Return the [X, Y] coordinate for the center point of the cell that contains the specified text.  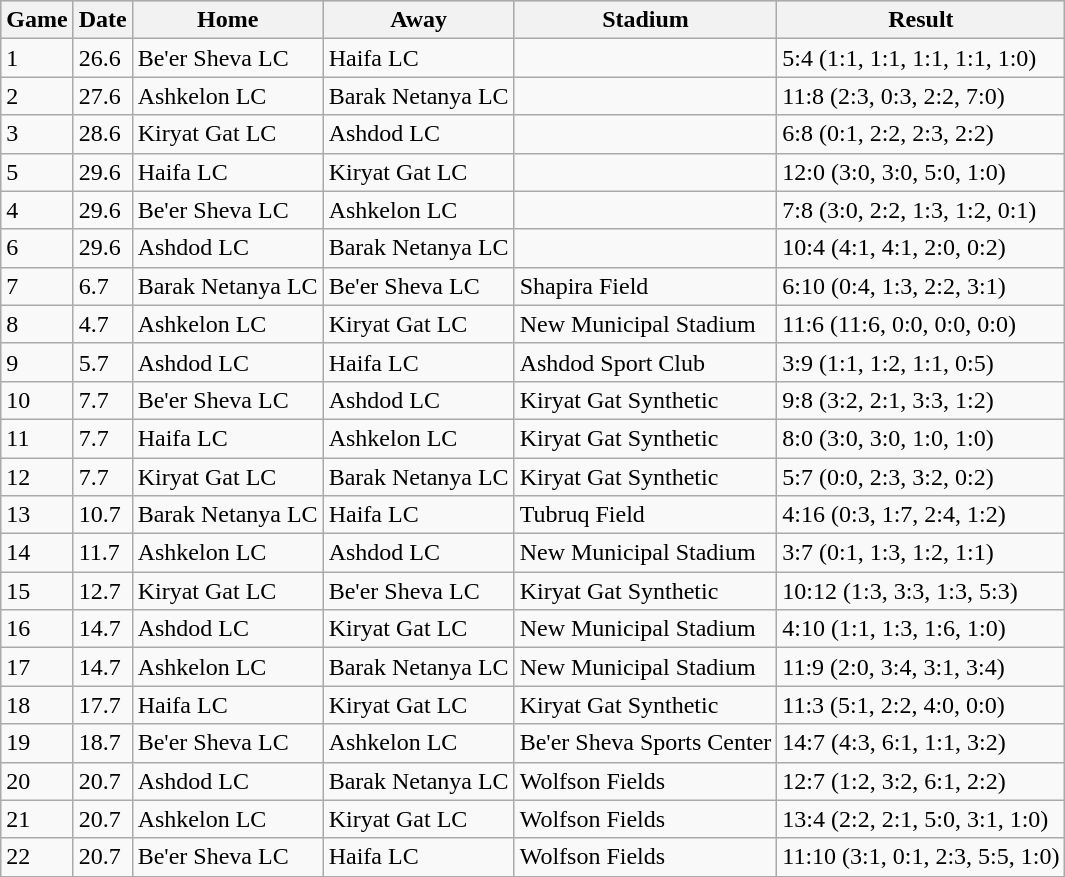
Shapira Field [646, 286]
21 [37, 819]
28.6 [102, 134]
10 [37, 400]
12:7 (1:2, 3:2, 6:1, 2:2) [921, 781]
4.7 [102, 324]
10:12 (1:3, 3:3, 1:3, 5:3) [921, 591]
11:9 (2:0, 3:4, 3:1, 3:4) [921, 667]
6 [37, 248]
14:7 (4:3, 6:1, 1:1, 3:2) [921, 743]
14 [37, 553]
2 [37, 96]
12.7 [102, 591]
Away [418, 20]
4:10 (1:1, 1:3, 1:6, 1:0) [921, 629]
17 [37, 667]
Tubruq Field [646, 515]
3:7 (0:1, 1:3, 1:2, 1:1) [921, 553]
1 [37, 58]
10:4 (4:1, 4:1, 2:0, 0:2) [921, 248]
17.7 [102, 705]
Date [102, 20]
11:3 (5:1, 2:2, 4:0, 0:0) [921, 705]
11 [37, 438]
13:4 (2:2, 2:1, 5:0, 3:1, 1:0) [921, 819]
6:10 (0:4, 1:3, 2:2, 3:1) [921, 286]
5:4 (1:1, 1:1, 1:1, 1:1, 1:0) [921, 58]
5 [37, 172]
27.6 [102, 96]
Home [228, 20]
16 [37, 629]
5:7 (0:0, 2:3, 3:2, 0:2) [921, 477]
4:16 (0:3, 1:7, 2:4, 1:2) [921, 515]
7:8 (3:0, 2:2, 1:3, 1:2, 0:1) [921, 210]
9 [37, 362]
9:8 (3:2, 2:1, 3:3, 1:2) [921, 400]
6:8 (0:1, 2:2, 2:3, 2:2) [921, 134]
15 [37, 591]
20 [37, 781]
7 [37, 286]
5.7 [102, 362]
18.7 [102, 743]
11.7 [102, 553]
8 [37, 324]
13 [37, 515]
11:8 (2:3, 0:3, 2:2, 7:0) [921, 96]
4 [37, 210]
12:0 (3:0, 3:0, 5:0, 1:0) [921, 172]
10.7 [102, 515]
22 [37, 857]
3 [37, 134]
Result [921, 20]
Ashdod Sport Club [646, 362]
11:10 (3:1, 0:1, 2:3, 5:5, 1:0) [921, 857]
6.7 [102, 286]
3:9 (1:1, 1:2, 1:1, 0:5) [921, 362]
19 [37, 743]
12 [37, 477]
8:0 (3:0, 3:0, 1:0, 1:0) [921, 438]
18 [37, 705]
Be'er Sheva Sports Center [646, 743]
26.6 [102, 58]
11:6 (11:6, 0:0, 0:0, 0:0) [921, 324]
Game [37, 20]
Stadium [646, 20]
